Extract the (X, Y) coordinate from the center of the cell holding the provided text.  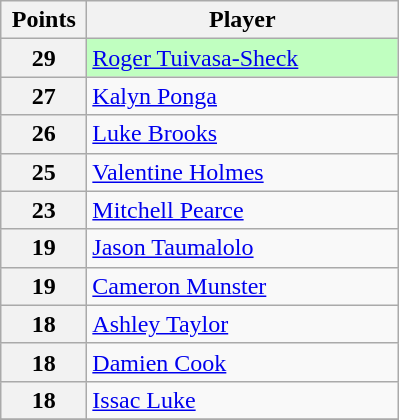
25 (44, 172)
26 (44, 134)
Points (44, 20)
27 (44, 96)
Valentine Holmes (242, 172)
29 (44, 58)
Roger Tuivasa-Sheck (242, 58)
23 (44, 210)
Jason Taumalolo (242, 248)
Player (242, 20)
Mitchell Pearce (242, 210)
Issac Luke (242, 400)
Luke Brooks (242, 134)
Cameron Munster (242, 286)
Kalyn Ponga (242, 96)
Ashley Taylor (242, 324)
Damien Cook (242, 362)
